Find where the given text appears and provide that cell's center as (X, Y) coordinate. 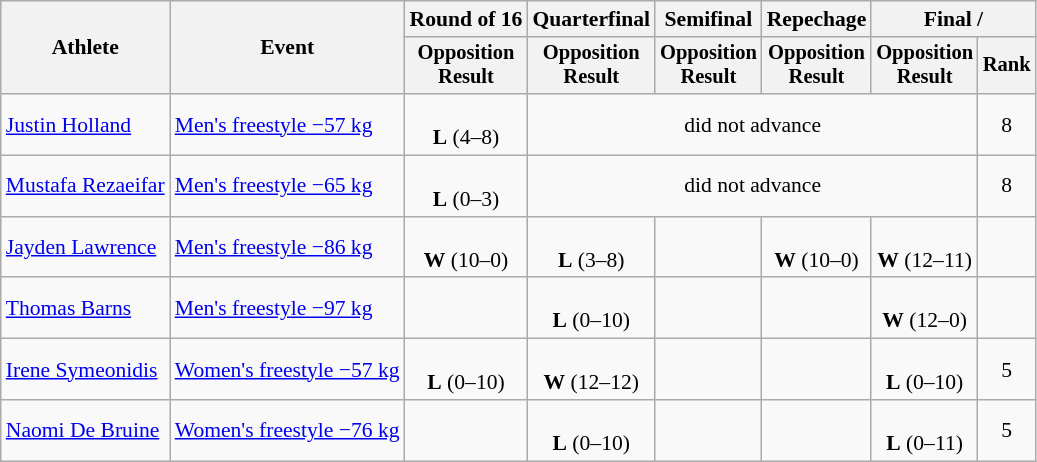
Event (288, 48)
Mustafa Rezaeifar (86, 186)
L (0–3) (466, 186)
Quarterfinal (591, 19)
Final / (953, 19)
W (12–0) (924, 308)
Women's freestyle −57 kg (288, 370)
Irene Symeonidis (86, 370)
Men's freestyle −97 kg (288, 308)
Athlete (86, 48)
Rank (1007, 66)
Jayden Lawrence (86, 248)
Men's freestyle −57 kg (288, 124)
Repechage (817, 19)
Justin Holland (86, 124)
Men's freestyle −65 kg (288, 186)
Semifinal (708, 19)
Thomas Barns (86, 308)
W (12–11) (924, 248)
Naomi De Bruine (86, 430)
L (0–11) (924, 430)
L (4–8) (466, 124)
Men's freestyle −86 kg (288, 248)
Women's freestyle −76 kg (288, 430)
W (12–12) (591, 370)
Round of 16 (466, 19)
L (3–8) (591, 248)
